Determine the [X, Y] coordinate at the center of the cell enclosing the given text.  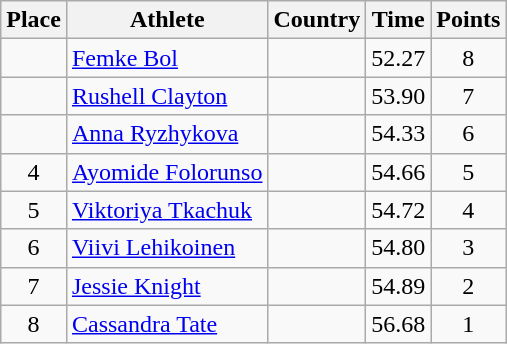
2 [468, 286]
Time [398, 20]
Rushell Clayton [167, 96]
Viktoriya Tkachuk [167, 210]
Athlete [167, 20]
Anna Ryzhykova [167, 134]
3 [468, 248]
Cassandra Tate [167, 324]
Country [317, 20]
Place [34, 20]
54.33 [398, 134]
54.80 [398, 248]
Points [468, 20]
Jessie Knight [167, 286]
53.90 [398, 96]
54.66 [398, 172]
54.89 [398, 286]
1 [468, 324]
52.27 [398, 58]
56.68 [398, 324]
Viivi Lehikoinen [167, 248]
54.72 [398, 210]
Ayomide Folorunso [167, 172]
Femke Bol [167, 58]
